Detect which cell encompasses the target text, then output its [x, y] center coordinate. 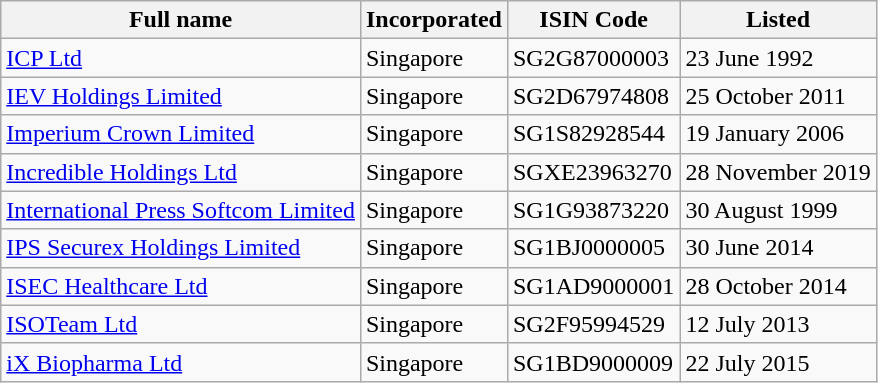
23 June 1992 [778, 58]
Full name [181, 20]
SG1AD9000001 [593, 286]
Incredible Holdings Ltd [181, 172]
International Press Softcom Limited [181, 210]
SG2D67974808 [593, 96]
iX Biopharma Ltd [181, 362]
22 July 2015 [778, 362]
28 October 2014 [778, 286]
SG1BD9000009 [593, 362]
Listed [778, 20]
SG2F95994529 [593, 324]
IPS Securex Holdings Limited [181, 248]
ISOTeam Ltd [181, 324]
SG1G93873220 [593, 210]
IEV Holdings Limited [181, 96]
SG2G87000003 [593, 58]
SGXE23963270 [593, 172]
30 June 2014 [778, 248]
ISIN Code [593, 20]
Imperium Crown Limited [181, 134]
30 August 1999 [778, 210]
28 November 2019 [778, 172]
SG1S82928544 [593, 134]
25 October 2011 [778, 96]
ISEC Healthcare Ltd [181, 286]
Incorporated [434, 20]
12 July 2013 [778, 324]
SG1BJ0000005 [593, 248]
ICP Ltd [181, 58]
19 January 2006 [778, 134]
